Search for the cell housing the specified text and yield its [X, Y] center coordinate. 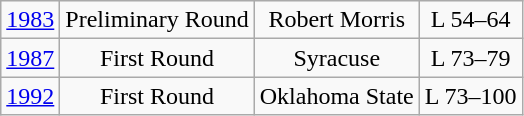
Robert Morris [336, 20]
Oklahoma State [336, 96]
1992 [30, 96]
L 73–79 [470, 58]
L 73–100 [470, 96]
1987 [30, 58]
Preliminary Round [157, 20]
Syracuse [336, 58]
L 54–64 [470, 20]
1983 [30, 20]
